Detect which cell encompasses the target text, then output its [X, Y] center coordinate. 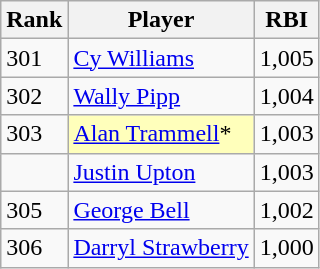
1,002 [286, 210]
Alan Trammell* [161, 134]
303 [34, 134]
RBI [286, 20]
Cy Williams [161, 58]
Justin Upton [161, 172]
306 [34, 248]
Wally Pipp [161, 96]
Rank [34, 20]
Darryl Strawberry [161, 248]
302 [34, 96]
301 [34, 58]
George Bell [161, 210]
305 [34, 210]
1,000 [286, 248]
Player [161, 20]
1,004 [286, 96]
1,005 [286, 58]
